Extract the (X, Y) coordinate from the center of the cell holding the provided text.  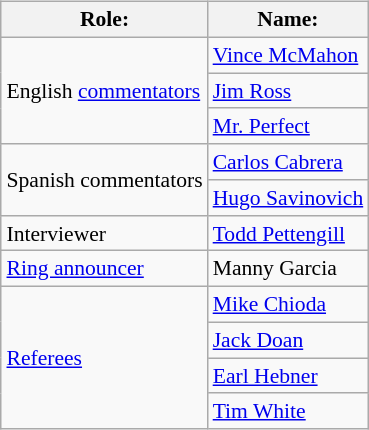
Name: (288, 20)
Vince McMahon (288, 55)
English commentators (104, 90)
Interviewer (104, 233)
Carlos Cabrera (288, 162)
Todd Pettengill (288, 233)
Tim White (288, 411)
Manny Garcia (288, 269)
Spanish commentators (104, 180)
Earl Hebner (288, 376)
Jack Doan (288, 340)
Referees (104, 358)
Role: (104, 20)
Ring announcer (104, 269)
Mike Chioda (288, 305)
Hugo Savinovich (288, 198)
Mr. Perfect (288, 126)
Jim Ross (288, 91)
